Capture the cell that displays the provided text and extract its (x, y) central coordinate. 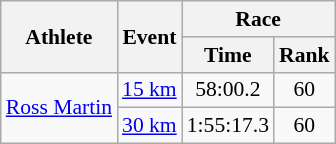
Race (258, 19)
Athlete (59, 36)
Ross Martin (59, 108)
Time (228, 55)
Rank (304, 55)
Event (150, 36)
30 km (150, 126)
58:00.2 (228, 90)
1:55:17.3 (228, 126)
15 km (150, 90)
